Output the [X, Y] coordinate of the center of the cell containing the given text.  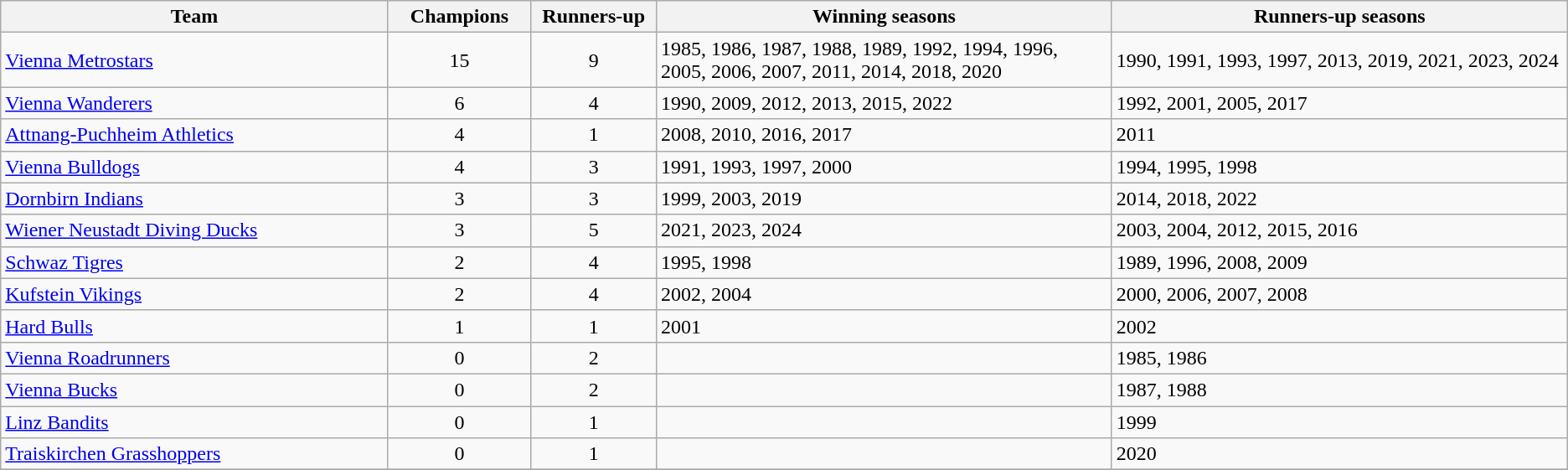
Vienna Bucks [194, 390]
1991, 1993, 1997, 2000 [884, 167]
2002, 2004 [884, 294]
Traiskirchen Grasshoppers [194, 454]
2002 [1339, 326]
2000, 2006, 2007, 2008 [1339, 294]
Runners-up seasons [1339, 17]
2014, 2018, 2022 [1339, 199]
1985, 1986 [1339, 358]
Vienna Metrostars [194, 60]
2020 [1339, 454]
Wiener Neustadt Diving Ducks [194, 230]
15 [459, 60]
2008, 2010, 2016, 2017 [884, 135]
Hard Bulls [194, 326]
Winning seasons [884, 17]
Vienna Roadrunners [194, 358]
Linz Bandits [194, 421]
1987, 1988 [1339, 390]
1992, 2001, 2005, 2017 [1339, 103]
Kufstein Vikings [194, 294]
1990, 1991, 1993, 1997, 2013, 2019, 2021, 2023, 2024 [1339, 60]
5 [594, 230]
2001 [884, 326]
Schwaz Tigres [194, 262]
1989, 1996, 2008, 2009 [1339, 262]
2011 [1339, 135]
Team [194, 17]
6 [459, 103]
Champions [459, 17]
1999, 2003, 2019 [884, 199]
1994, 1995, 1998 [1339, 167]
1990, 2009, 2012, 2013, 2015, 2022 [884, 103]
Dornbirn Indians [194, 199]
1985, 1986, 1987, 1988, 1989, 1992, 1994, 1996, 2005, 2006, 2007, 2011, 2014, 2018, 2020 [884, 60]
1995, 1998 [884, 262]
2003, 2004, 2012, 2015, 2016 [1339, 230]
1999 [1339, 421]
Vienna Wanderers [194, 103]
Vienna Bulldogs [194, 167]
Attnang-Puchheim Athletics [194, 135]
Runners-up [594, 17]
2021, 2023, 2024 [884, 230]
9 [594, 60]
